Search for the cell housing the specified text and yield its (X, Y) center coordinate. 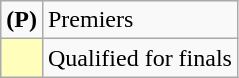
Premiers (140, 20)
(P) (22, 20)
Qualified for finals (140, 58)
